Detect which cell encompasses the target text, then output its [x, y] center coordinate. 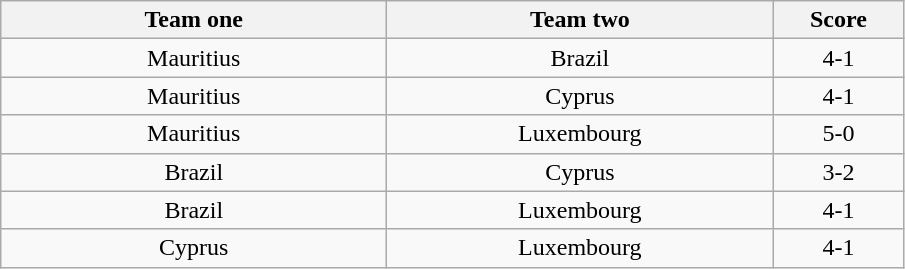
Team one [194, 20]
5-0 [838, 134]
Team two [580, 20]
3-2 [838, 172]
Score [838, 20]
